Scan for the cell matching the given text and deliver its [x, y] coordinate at center. 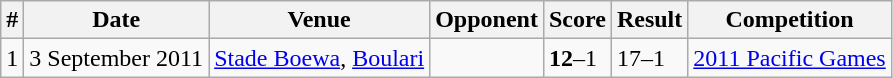
Date [116, 20]
1 [12, 58]
Venue [320, 20]
Score [577, 20]
Stade Boewa, Boulari [320, 58]
Competition [790, 20]
3 September 2011 [116, 58]
# [12, 20]
Opponent [487, 20]
2011 Pacific Games [790, 58]
Result [649, 20]
17–1 [649, 58]
12–1 [577, 58]
